Provide the [x, y] coordinate of the cell's center where the given text is located.  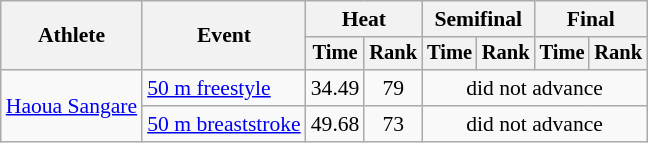
Semifinal [478, 19]
Athlete [72, 36]
34.49 [336, 88]
73 [393, 124]
Haoua Sangare [72, 106]
50 m freestyle [224, 88]
Final [591, 19]
49.68 [336, 124]
Event [224, 36]
79 [393, 88]
Heat [364, 19]
50 m breaststroke [224, 124]
